Determine the (x, y) coordinate at the center of the cell enclosing the given text.  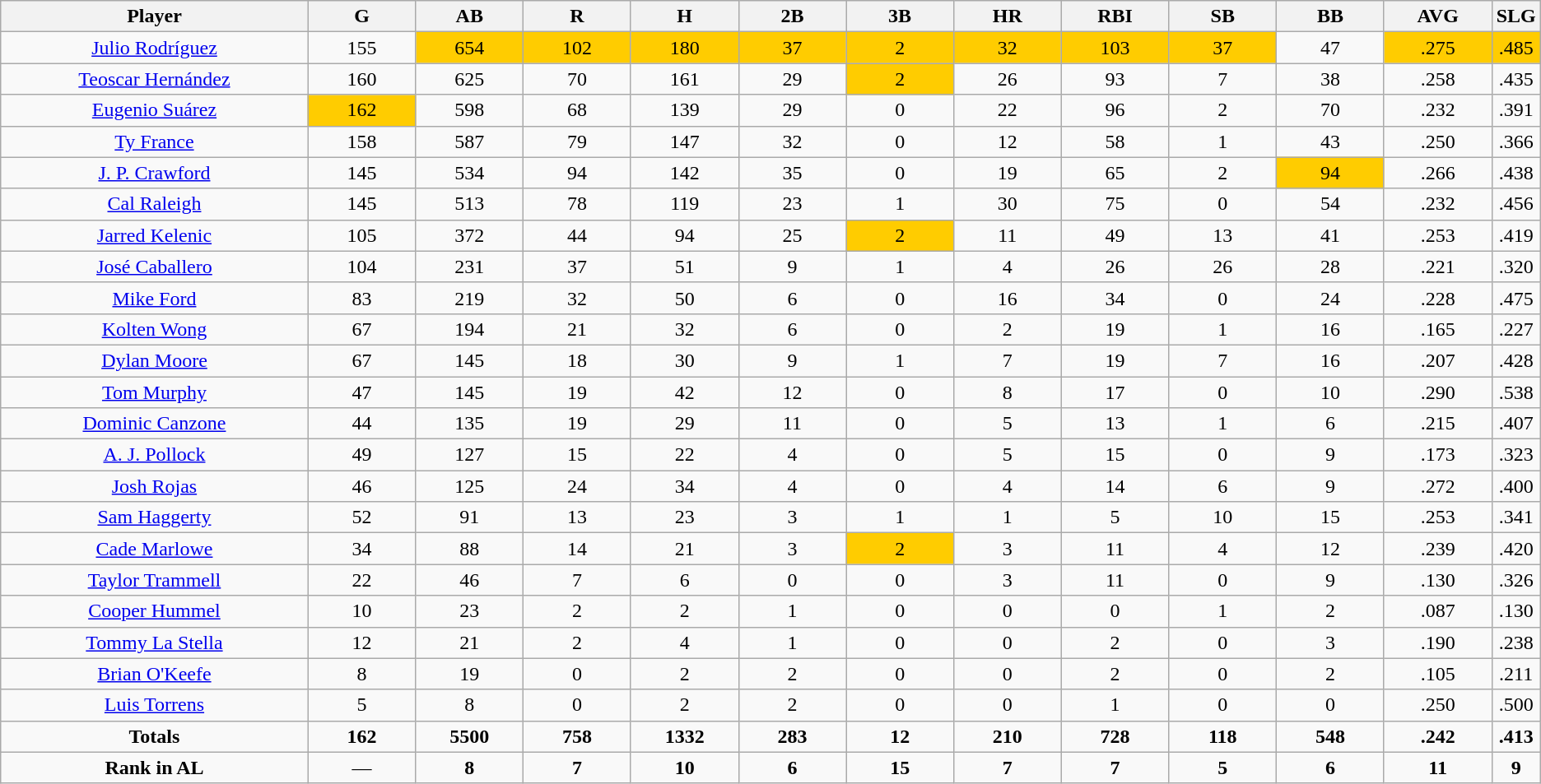
1332 (685, 736)
625 (469, 79)
Cooper Hummel (155, 611)
127 (469, 455)
.420 (1516, 549)
372 (469, 235)
Tom Murphy (155, 392)
.275 (1437, 48)
231 (469, 267)
105 (362, 235)
513 (469, 204)
.323 (1516, 455)
.211 (1516, 674)
.272 (1437, 486)
41 (1330, 235)
Sam Haggerty (155, 517)
135 (469, 424)
.438 (1516, 173)
RBI (1115, 16)
5500 (469, 736)
Cade Marlowe (155, 549)
Dylan Moore (155, 360)
.238 (1516, 643)
142 (685, 173)
147 (685, 141)
54 (1330, 204)
161 (685, 79)
.413 (1516, 736)
18 (578, 360)
.475 (1516, 298)
.207 (1437, 360)
.290 (1437, 392)
José Caballero (155, 267)
91 (469, 517)
.320 (1516, 267)
155 (362, 48)
.341 (1516, 517)
.227 (1516, 329)
Cal Raleigh (155, 204)
AB (469, 16)
.435 (1516, 79)
Rank in AL (155, 768)
J. P. Crawford (155, 173)
35 (792, 173)
25 (792, 235)
SB (1223, 16)
42 (685, 392)
52 (362, 517)
28 (1330, 267)
119 (685, 204)
.366 (1516, 141)
103 (1115, 48)
Jarred Kelenic (155, 235)
534 (469, 173)
.428 (1516, 360)
96 (1115, 110)
.258 (1437, 79)
Josh Rojas (155, 486)
68 (578, 110)
AVG (1437, 16)
.538 (1516, 392)
43 (1330, 141)
158 (362, 141)
.456 (1516, 204)
93 (1115, 79)
65 (1115, 173)
Ty France (155, 141)
BB (1330, 16)
HR (1008, 16)
194 (469, 329)
Dominic Canzone (155, 424)
598 (469, 110)
283 (792, 736)
.221 (1437, 267)
Brian O'Keefe (155, 674)
.242 (1437, 736)
125 (469, 486)
.400 (1516, 486)
.087 (1437, 611)
R (578, 16)
88 (469, 549)
758 (578, 736)
Julio Rodríguez (155, 48)
.239 (1437, 549)
102 (578, 48)
654 (469, 48)
.407 (1516, 424)
79 (578, 141)
78 (578, 204)
728 (1115, 736)
.190 (1437, 643)
.228 (1437, 298)
A. J. Pollock (155, 455)
Tommy La Stella (155, 643)
SLG (1516, 16)
139 (685, 110)
H (685, 16)
.419 (1516, 235)
210 (1008, 736)
.215 (1437, 424)
160 (362, 79)
50 (685, 298)
G (362, 16)
118 (1223, 736)
Kolten Wong (155, 329)
.173 (1437, 455)
Taylor Trammell (155, 580)
83 (362, 298)
.105 (1437, 674)
Luis Torrens (155, 705)
.391 (1516, 110)
58 (1115, 141)
17 (1115, 392)
2B (792, 16)
180 (685, 48)
Player (155, 16)
— (362, 768)
.266 (1437, 173)
Mike Ford (155, 298)
38 (1330, 79)
.326 (1516, 580)
219 (469, 298)
.485 (1516, 48)
548 (1330, 736)
Teoscar Hernández (155, 79)
Eugenio Suárez (155, 110)
75 (1115, 204)
.165 (1437, 329)
Totals (155, 736)
51 (685, 267)
104 (362, 267)
587 (469, 141)
.500 (1516, 705)
3B (901, 16)
